Identify which cell holds the provided text, then report its (X, Y) central coordinate. 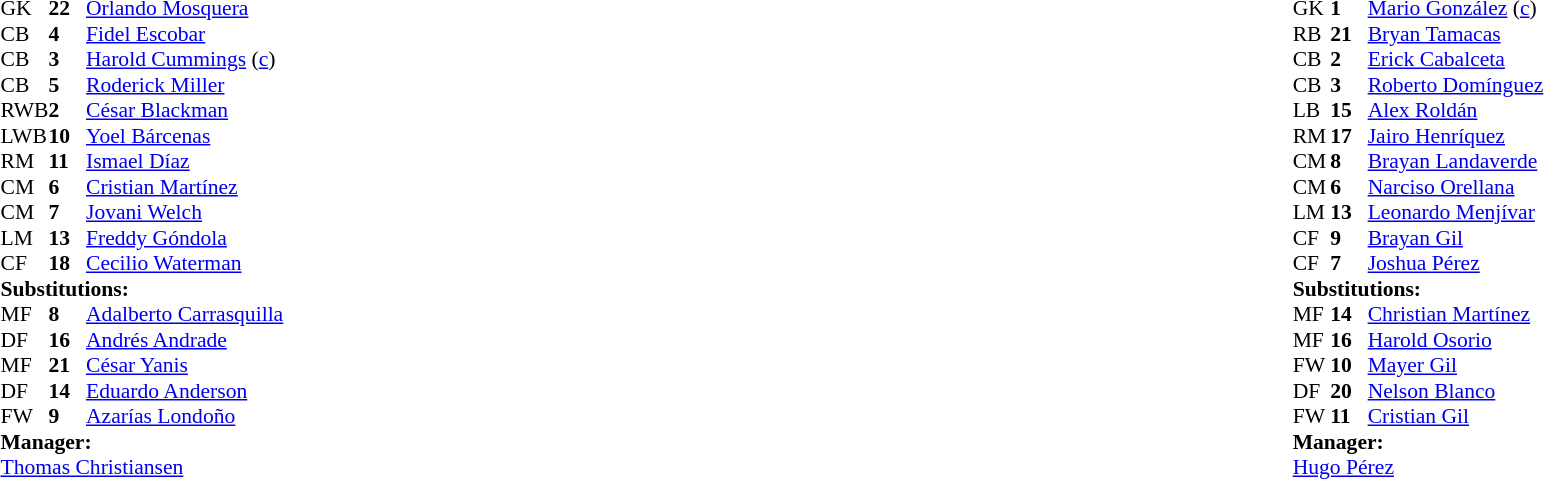
Jovani Welch (184, 213)
RWB (24, 111)
Alex Roldán (1456, 111)
Mayer Gil (1456, 365)
Leonardo Menjívar (1456, 213)
César Yanis (184, 365)
Freddy Góndola (184, 238)
15 (1349, 111)
Eduardo Anderson (184, 391)
Bryan Tamacas (1456, 34)
18 (67, 263)
Jairo Henríquez (1456, 136)
Andrés Andrade (184, 340)
5 (67, 85)
Yoel Bárcenas (184, 136)
RB (1312, 34)
Joshua Pérez (1456, 263)
Cristian Martínez (184, 187)
4 (67, 34)
Adalberto Carrasquilla (184, 315)
Harold Cummings (c) (184, 59)
Cristian Gil (1456, 417)
17 (1349, 136)
Erick Cabalceta (1456, 59)
Azarías Londoño (184, 417)
Narciso Orellana (1456, 187)
LB (1312, 111)
Brayan Gil (1456, 238)
Roberto Domínguez (1456, 85)
20 (1349, 391)
LWB (24, 136)
Christian Martínez (1456, 315)
Ismael Díaz (184, 161)
Harold Osorio (1456, 340)
Nelson Blanco (1456, 391)
Roderick Miller (184, 85)
Brayan Landaverde (1456, 161)
Cecilio Waterman (184, 263)
César Blackman (184, 111)
Fidel Escobar (184, 34)
